Pinpoint the cell where the given text exists, returning its (x, y) midpoint coordinate. 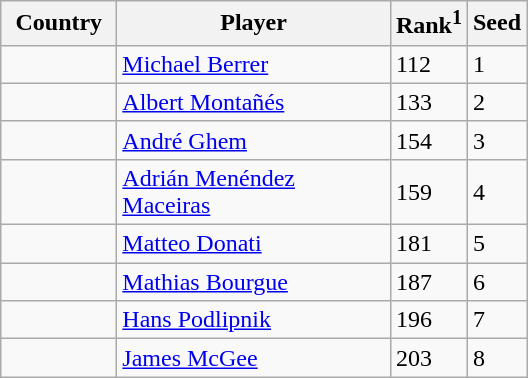
Country (59, 24)
159 (428, 192)
4 (496, 192)
Seed (496, 24)
5 (496, 244)
196 (428, 320)
Michael Berrer (254, 64)
Rank1 (428, 24)
Albert Montañés (254, 102)
203 (428, 358)
133 (428, 102)
8 (496, 358)
1 (496, 64)
Adrián Menéndez Maceiras (254, 192)
2 (496, 102)
Mathias Bourgue (254, 282)
Matteo Donati (254, 244)
6 (496, 282)
154 (428, 140)
181 (428, 244)
3 (496, 140)
Hans Podlipnik (254, 320)
André Ghem (254, 140)
Player (254, 24)
187 (428, 282)
112 (428, 64)
7 (496, 320)
James McGee (254, 358)
